Output the [x, y] coordinate of the center of the cell containing the given text.  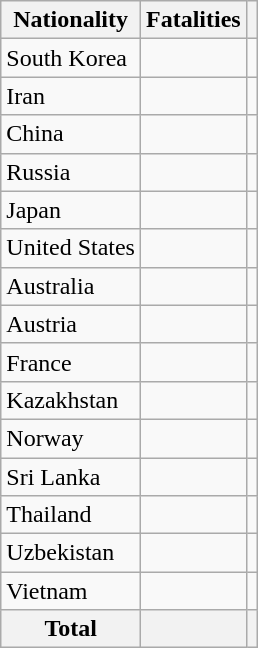
Thailand [71, 515]
South Korea [71, 58]
Vietnam [71, 591]
Sri Lanka [71, 477]
Iran [71, 96]
Norway [71, 438]
Uzbekistan [71, 553]
Kazakhstan [71, 400]
Russia [71, 172]
Japan [71, 210]
France [71, 362]
Total [71, 629]
China [71, 134]
Australia [71, 286]
Fatalities [193, 20]
Nationality [71, 20]
Austria [71, 324]
United States [71, 248]
